For the text-containing cell, return its midpoint in [X, Y] coordinate format. 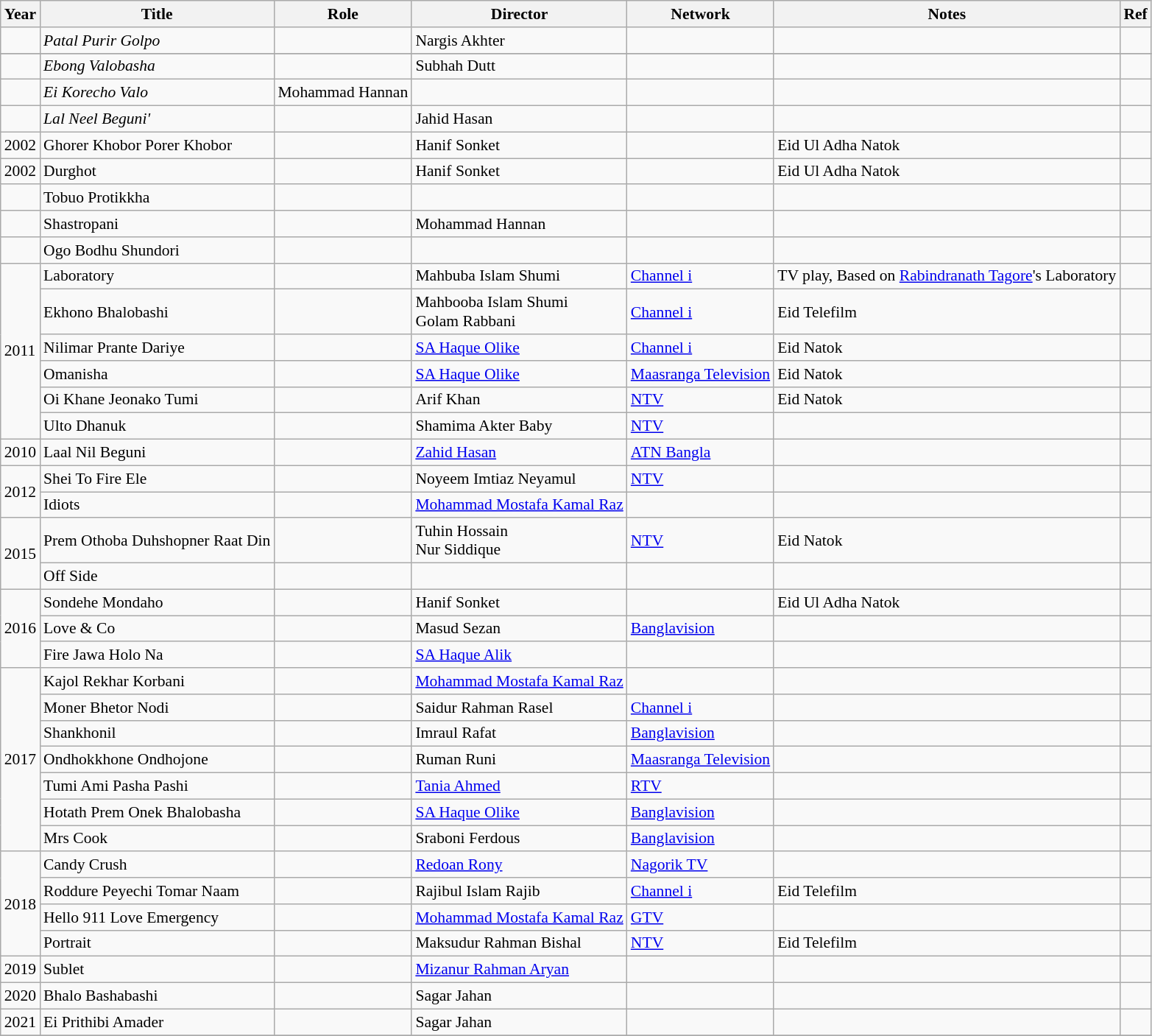
Director [519, 14]
Portrait [157, 943]
Arif Khan [519, 400]
Kajol Rekhar Korbani [157, 681]
Subhah Dutt [519, 66]
Ulto Dhanuk [157, 426]
2021 [21, 1022]
Role [343, 14]
Network [701, 14]
Mrs Cook [157, 839]
Lal Neel Beguni' [157, 119]
Ei Korecho Valo [157, 93]
2011 [21, 350]
Tania Ahmed [519, 786]
Sondehe Mondaho [157, 602]
Redoan Rony [519, 865]
Tumi Ami Pasha Pashi [157, 786]
Roddure Peyechi Tomar Naam [157, 891]
Mahbooba Islam Shumi Golam Rabbani [519, 312]
2020 [21, 996]
Notes [947, 14]
Hello 911 Love Emergency [157, 917]
Shamima Akter Baby [519, 426]
2019 [21, 970]
Hotath Prem Onek Bhalobasha [157, 812]
Ogo Bodhu Shundori [157, 250]
RTV [701, 786]
Tobuo Protikkha [157, 198]
Laal Nil Beguni [157, 453]
Idiots [157, 505]
Ekhono Bhalobashi [157, 312]
ATN Bangla [701, 453]
GTV [701, 917]
Nagorik TV [701, 865]
Off Side [157, 577]
Bhalo Bashabashi [157, 996]
2015 [21, 554]
Omanisha [157, 374]
Mizanur Rahman Aryan [519, 970]
Sublet [157, 970]
Noyeem Imtiaz Neyamul [519, 479]
Ei Prithibi Amader [157, 1022]
Moner Bhetor Nodi [157, 708]
Imraul Rafat [519, 733]
Love & Co [157, 629]
Oi Khane Jeonako Tumi [157, 400]
Year [21, 14]
Title [157, 14]
Zahid Hasan [519, 453]
Ruman Runi [519, 760]
SA Haque Alik [519, 655]
Nilimar Prante Dariye [157, 348]
2010 [21, 453]
TV play, Based on Rabindranath Tagore's Laboratory [947, 276]
Shankhonil [157, 733]
Sraboni Ferdous [519, 839]
Tuhin Hossain Nur Siddique [519, 540]
2016 [21, 629]
2012 [21, 492]
Rajibul Islam Rajib [519, 891]
Fire Jawa Holo Na [157, 655]
Patal Purir Golpo [157, 40]
Jahid Hasan [519, 119]
Ondhokkhone Ondhojone [157, 760]
Mahbuba Islam Shumi [519, 276]
Ref [1135, 14]
Shei To Fire Ele [157, 479]
Durghot [157, 172]
Shastropani [157, 224]
2018 [21, 904]
2017 [21, 760]
Candy Crush [157, 865]
Maksudur Rahman Bishal [519, 943]
Ghorer Khobor Porer Khobor [157, 145]
Prem Othoba Duhshopner Raat Din [157, 540]
Laboratory [157, 276]
Ebong Valobasha [157, 66]
Masud Sezan [519, 629]
Nargis Akhter [519, 40]
Saidur Rahman Rasel [519, 708]
